Capture the cell that displays the provided text and extract its (x, y) central coordinate. 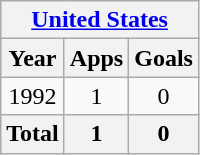
Year (33, 58)
Apps (96, 58)
United States (100, 20)
1992 (33, 96)
Total (33, 134)
Goals (164, 58)
